Scan for the cell matching the given text and deliver its (X, Y) coordinate at center. 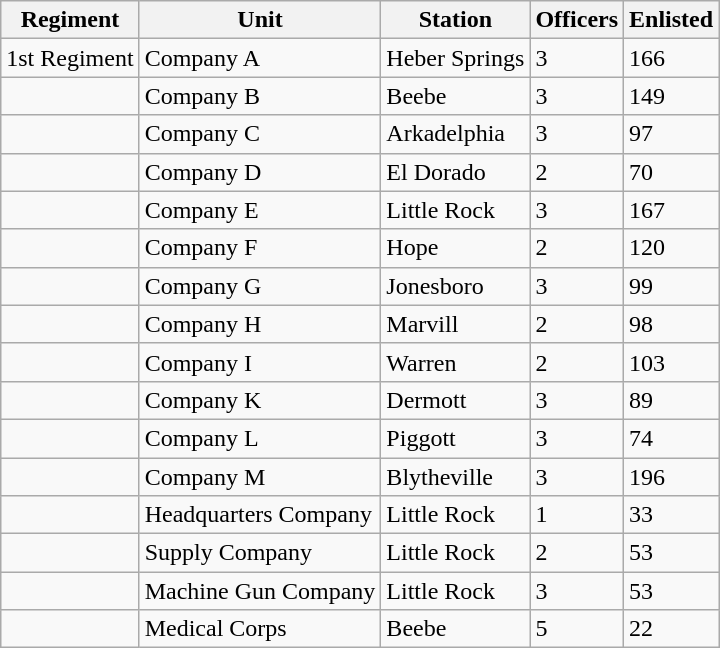
Company M (260, 477)
Company F (260, 248)
166 (672, 58)
Company I (260, 362)
98 (672, 324)
Heber Springs (456, 58)
Company H (260, 324)
149 (672, 96)
1st Regiment (70, 58)
89 (672, 400)
Jonesboro (456, 286)
1 (577, 515)
Marvill (456, 324)
Blytheville (456, 477)
Company G (260, 286)
Company C (260, 134)
120 (672, 248)
Hope (456, 248)
Unit (260, 20)
167 (672, 210)
103 (672, 362)
74 (672, 438)
22 (672, 629)
Piggott (456, 438)
Arkadelphia (456, 134)
97 (672, 134)
Medical Corps (260, 629)
33 (672, 515)
Machine Gun Company (260, 591)
Company B (260, 96)
Company E (260, 210)
99 (672, 286)
196 (672, 477)
70 (672, 172)
Enlisted (672, 20)
Station (456, 20)
Company A (260, 58)
Warren (456, 362)
Company D (260, 172)
Dermott (456, 400)
Company K (260, 400)
El Dorado (456, 172)
Officers (577, 20)
Company L (260, 438)
Headquarters Company (260, 515)
Supply Company (260, 553)
Regiment (70, 20)
5 (577, 629)
